Search for the cell housing the specified text and yield its (x, y) center coordinate. 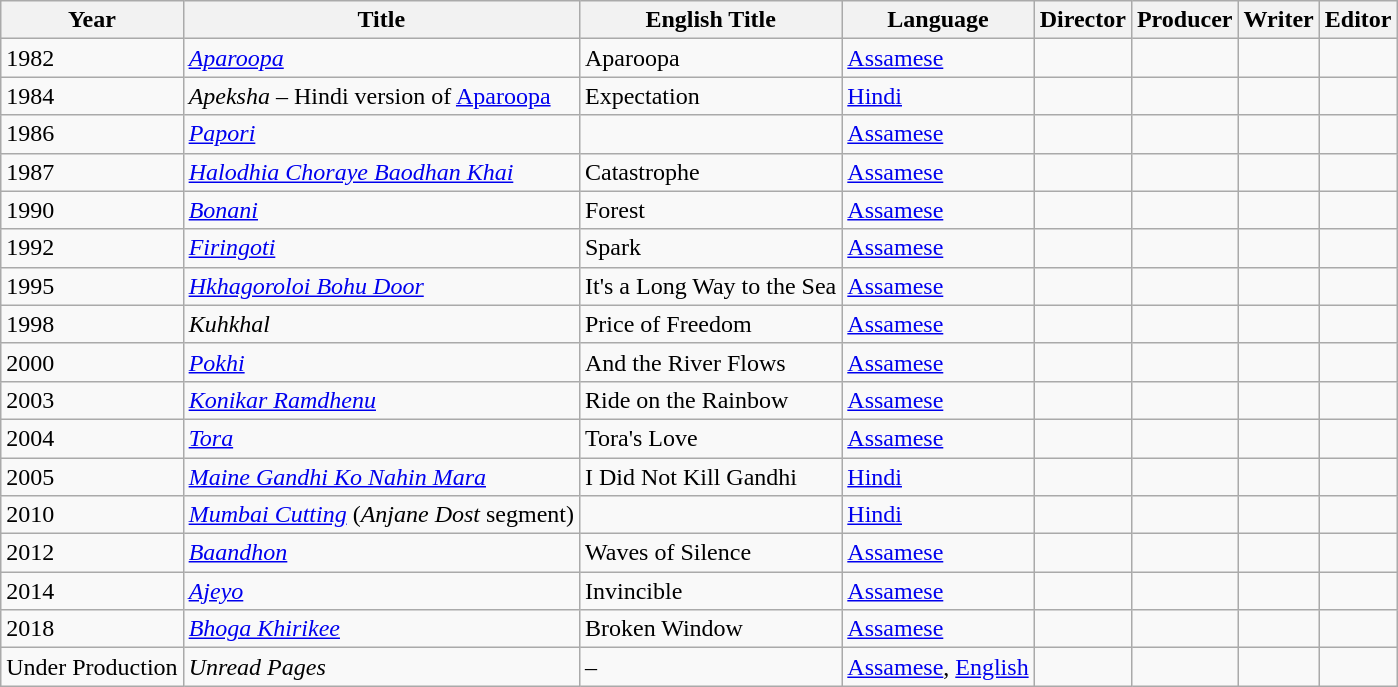
English Title (710, 20)
Bhoga Khirikee (381, 629)
1992 (92, 248)
Firingoti (381, 248)
2004 (92, 438)
Tora's Love (710, 438)
Ride on the Rainbow (710, 400)
Assamese, English (938, 667)
1998 (92, 324)
1990 (92, 210)
Maine Gandhi Ko Nahin Mara (381, 477)
2000 (92, 362)
Kuhkhal (381, 324)
I Did Not Kill Gandhi (710, 477)
Catastrophe (710, 172)
Forest (710, 210)
Year (92, 20)
Title (381, 20)
Director (1082, 20)
2003 (92, 400)
1982 (92, 58)
Apeksha – Hindi version of Aparoopa (381, 96)
Spark (710, 248)
Baandhon (381, 553)
2014 (92, 591)
Under Production (92, 667)
2005 (92, 477)
Unread Pages (381, 667)
2018 (92, 629)
Language (938, 20)
Editor (1358, 20)
1995 (92, 286)
Bonani (381, 210)
Invincible (710, 591)
Price of Freedom (710, 324)
Mumbai Cutting (Anjane Dost segment) (381, 515)
Expectation (710, 96)
1984 (92, 96)
Konikar Ramdhenu (381, 400)
1987 (92, 172)
1986 (92, 134)
Pokhi (381, 362)
It's a Long Way to the Sea (710, 286)
2010 (92, 515)
Halodhia Choraye Baodhan Khai (381, 172)
Broken Window (710, 629)
Waves of Silence (710, 553)
Hkhagoroloi Bohu Door (381, 286)
Ajeyo (381, 591)
Papori (381, 134)
And the River Flows (710, 362)
Writer (1278, 20)
Tora (381, 438)
2012 (92, 553)
Producer (1184, 20)
– (710, 667)
